Find where the given text appears and provide that cell's center as (x, y) coordinate. 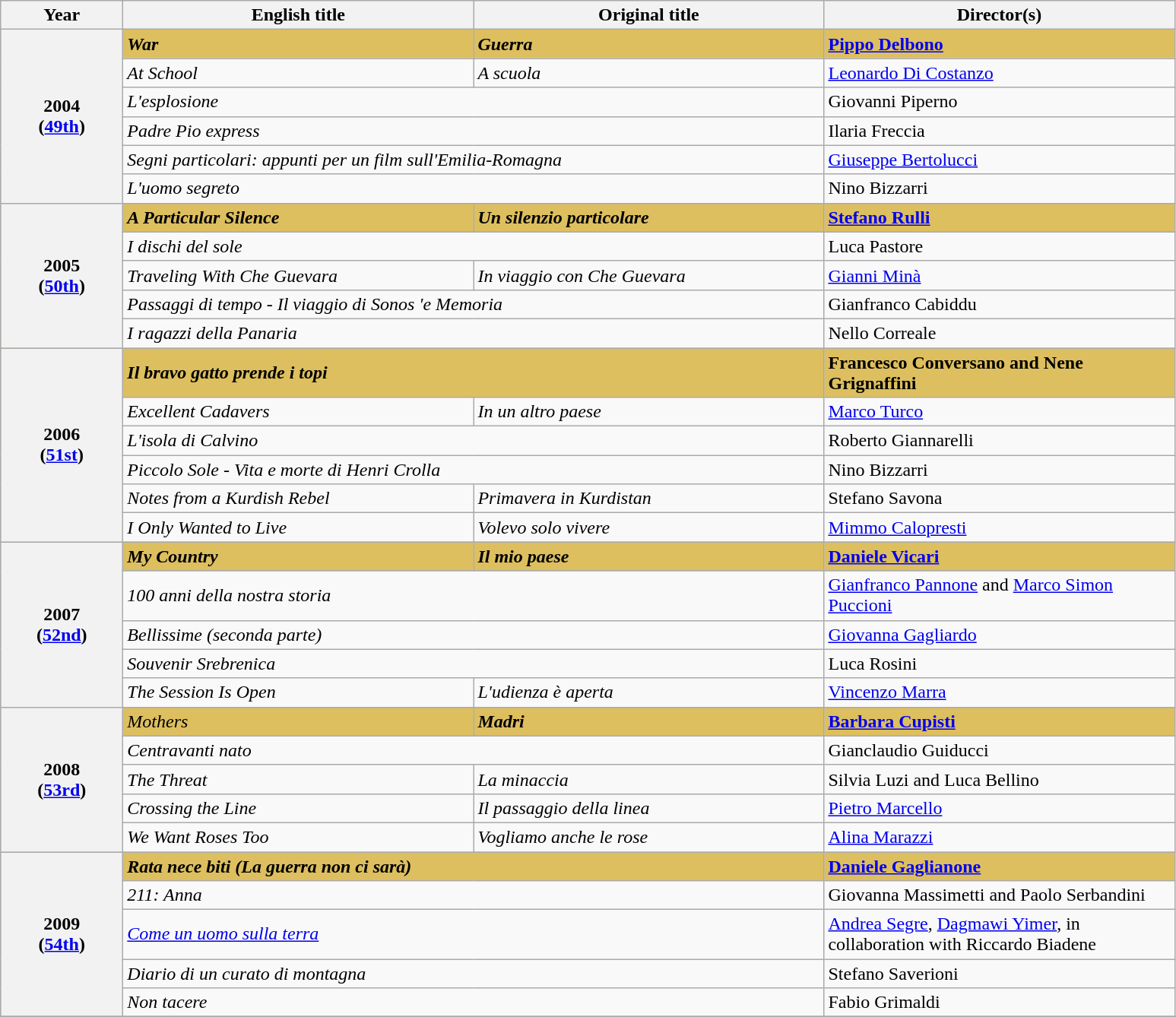
Stefano Saverioni (999, 974)
English title (298, 15)
L'isola di Calvino (474, 441)
Bellissime (seconda parte) (474, 635)
L'udienza è aperta (649, 692)
Pippo Delbono (999, 44)
L'uomo segreto (474, 189)
Marco Turco (999, 412)
Non tacere (474, 1003)
Centravanti nato (474, 750)
2005(50th) (62, 275)
Il mio paese (649, 556)
Volevo solo vivere (649, 528)
Alina Marazzi (999, 837)
A scuola (649, 73)
Traveling With Che Guevara (298, 275)
Crossing the Line (298, 808)
Giovanni Piperno (999, 102)
My Country (298, 556)
Segni particolari: appunti per un film sull'Emilia-Romagna (474, 160)
La minaccia (649, 779)
2004(49th) (62, 116)
I dischi del sole (474, 246)
At School (298, 73)
Excellent Cadavers (298, 412)
War (298, 44)
Luca Pastore (999, 246)
Stefano Rulli (999, 217)
The Threat (298, 779)
Padre Pio express (474, 131)
We Want Roses Too (298, 837)
Gianfranco Cabiddu (999, 304)
Giuseppe Bertolucci (999, 160)
In viaggio con Che Guevara (649, 275)
Original title (649, 15)
Giovanna Gagliardo (999, 635)
Notes from a Kurdish Rebel (298, 499)
Vincenzo Marra (999, 692)
Mimmo Calopresti (999, 528)
Fabio Grimaldi (999, 1003)
2009(54th) (62, 933)
Luca Rosini (999, 664)
Piccolo Sole - Vita e morte di Henri Crolla (474, 470)
Diario di un curato di montagna (474, 974)
Un silenzio particolare (649, 217)
2006(51st) (62, 445)
Rata nece biti (La guerra non ci sarà) (474, 866)
Daniele Gaglianone (999, 866)
The Session Is Open (298, 692)
Director(s) (999, 15)
Barbara Cupisti (999, 721)
Stefano Savona (999, 499)
Madri (649, 721)
In un altro paese (649, 412)
Gianfranco Pannone and Marco Simon Puccioni (999, 596)
Guerra (649, 44)
211: Anna (474, 895)
Vogliamo anche le rose (649, 837)
Il passaggio della linea (649, 808)
2008(53rd) (62, 779)
L'esplosione (474, 102)
Mothers (298, 721)
Nello Correale (999, 333)
I ragazzi della Panaria (474, 333)
Leonardo Di Costanzo (999, 73)
Pietro Marcello (999, 808)
Roberto Giannarelli (999, 441)
Il bravo gatto prende i topi (474, 372)
2007(52nd) (62, 625)
Giovanna Massimetti and Paolo Serbandini (999, 895)
Francesco Conversano and Nene Grignaffini (999, 372)
Passaggi di tempo - Il viaggio di Sonos 'e Memoria (474, 304)
Gianclaudio Guiducci (999, 750)
I Only Wanted to Live (298, 528)
Daniele Vicari (999, 556)
Gianni Minà (999, 275)
Ilaria Freccia (999, 131)
100 anni della nostra storia (474, 596)
Primavera in Kurdistan (649, 499)
A Particular Silence (298, 217)
Silvia Luzi and Luca Bellino (999, 779)
Souvenir Srebrenica (474, 664)
Andrea Segre, Dagmawi Yimer, in collaboration with Riccardo Biadene (999, 935)
Come un uomo sulla terra (474, 935)
Year (62, 15)
